Extract the (X, Y) coordinate from the center of the cell holding the provided text.  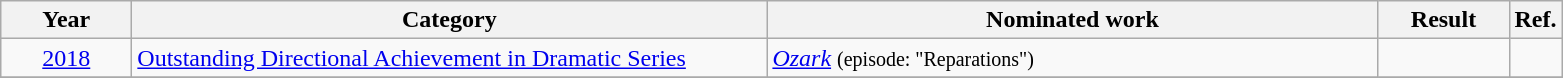
Outstanding Directional Achievement in Dramatic Series (450, 58)
2018 (66, 58)
Ozark (episode: "Reparations") (1072, 58)
Category (450, 20)
Nominated work (1072, 20)
Result (1444, 20)
Ref. (1536, 20)
Year (66, 20)
